Capture the cell that displays the provided text and extract its [x, y] central coordinate. 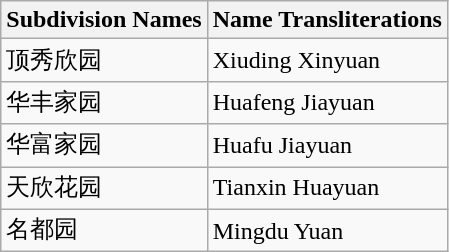
Xiuding Xinyuan [327, 60]
Huafu Jiayuan [327, 146]
Subdivision Names [104, 20]
Huafeng Jiayuan [327, 102]
Tianxin Huayuan [327, 188]
Name Transliterations [327, 20]
华富家园 [104, 146]
华丰家园 [104, 102]
Mingdu Yuan [327, 230]
名都园 [104, 230]
顶秀欣园 [104, 60]
天欣花园 [104, 188]
